Capture the cell that displays the provided text and extract its (X, Y) central coordinate. 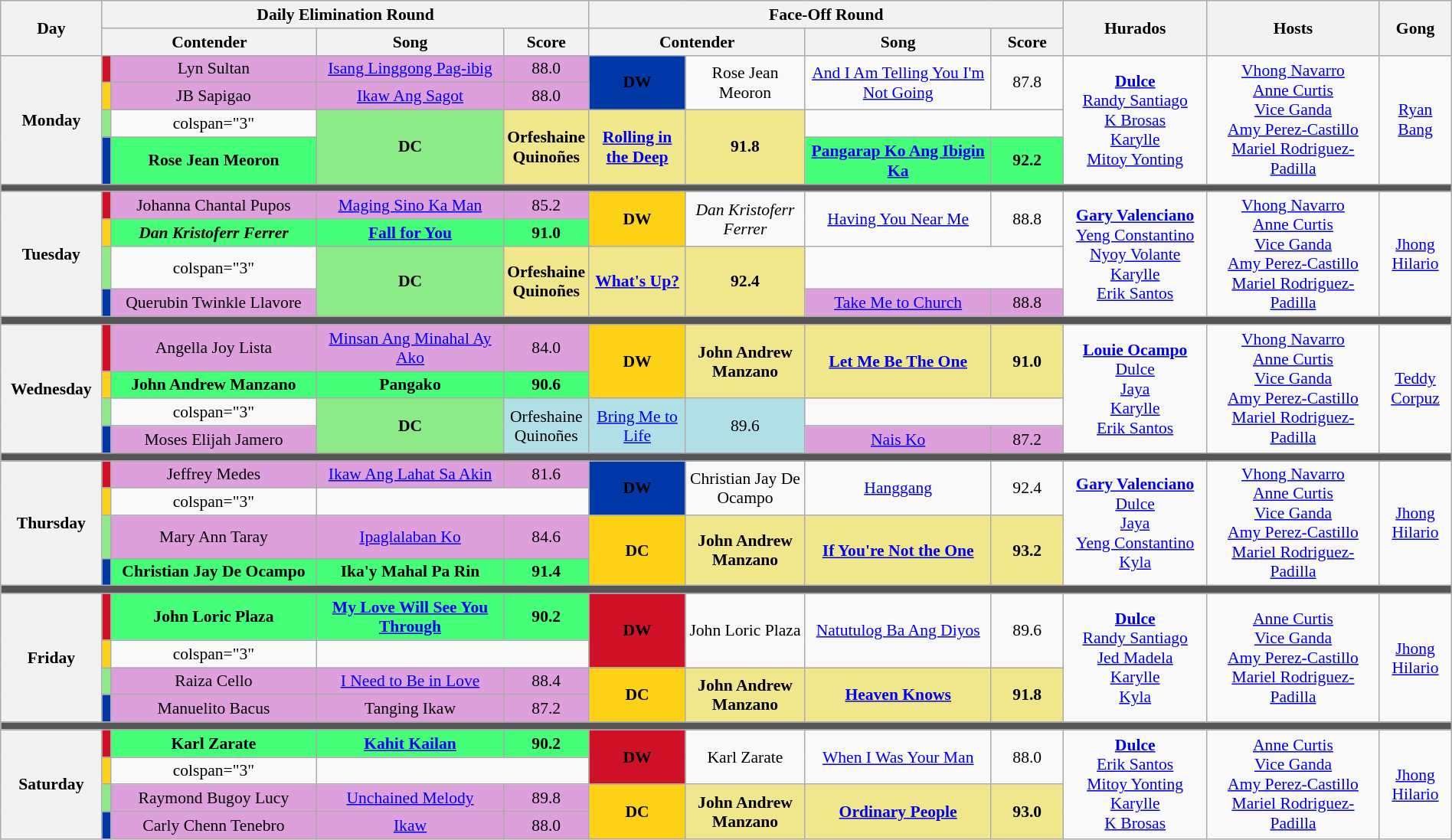
89.8 (546, 799)
Day (51, 28)
JB Sapigao (214, 96)
Take Me to Church (898, 303)
Rolling in the Deep (637, 147)
Heaven Knows (898, 695)
84.6 (546, 537)
93.0 (1027, 812)
Ipaglalaban Ko (410, 537)
My Love Will See You Through (410, 617)
Ikaw Ang Sagot (410, 96)
90.6 (546, 385)
Nais Ko (898, 440)
Ordinary People (898, 812)
Hanggang (898, 489)
Having You Near Me (898, 219)
Saturday (51, 784)
Daily Elimination Round (345, 15)
If You're Not the One (898, 551)
Johanna Chantal Pupos (214, 206)
Kahit Kailan (410, 744)
Mary Ann Taray (214, 537)
Ryan Bang (1415, 119)
Natutulog Ba Ang Diyos (898, 631)
Gary ValencianoDulceJayaYeng ConstantinoKyla (1135, 524)
DulceRandy SantiagoK BrosasKarylleMitoy Yonting (1135, 119)
Angella Joy Lista (214, 348)
81.6 (546, 475)
Ikaw Ang Lahat Sa Akin (410, 475)
Hurados (1135, 28)
Moses Elijah Jamero (214, 440)
91.4 (546, 572)
DulceErik SantosMitoy YontingKarylleK Brosas (1135, 784)
Friday (51, 658)
84.0 (546, 348)
Raiza Cello (214, 681)
93.2 (1027, 551)
Bring Me to Life (637, 426)
Pangako (410, 385)
Teddy Corpuz (1415, 389)
Tanging Ikaw (410, 709)
And I Am Telling You I'm Not Going (898, 83)
Gong (1415, 28)
Unchained Melody (410, 799)
87.8 (1027, 83)
Querubin Twinkle Llavore (214, 303)
Carly Chenn Tenebro (214, 825)
Tuesday (51, 254)
DulceRandy SantiagoJed MadelaKarylleKyla (1135, 658)
Jeffrey Medes (214, 475)
Wednesday (51, 389)
Ikaw (410, 825)
Maging Sino Ka Man (410, 206)
88.4 (546, 681)
I Need to Be in Love (410, 681)
Thursday (51, 524)
Isang Linggong Pag-ibig (410, 69)
What's Up? (637, 282)
Let Me Be The One (898, 361)
Face-Off Round (826, 15)
Lyn Sultan (214, 69)
Louie OcampoDulceJayaKarylleErik Santos (1135, 389)
Minsan Ang Minahal Ay Ako (410, 348)
Monday (51, 119)
Fall for You (410, 233)
When I Was Your Man (898, 757)
Manuelito Bacus (214, 709)
Hosts (1293, 28)
Raymond Bugoy Lucy (214, 799)
92.2 (1027, 161)
Ika'y Mahal Pa Rin (410, 572)
Gary ValencianoYeng ConstantinoNyoy VolanteKarylleErik Santos (1135, 254)
85.2 (546, 206)
Pangarap Ko Ang Ibigin Ka (898, 161)
